Pinpoint the cell where the given text exists, returning its (x, y) midpoint coordinate. 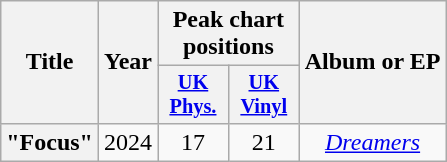
UKVinyl (264, 95)
"Focus" (50, 142)
17 (194, 142)
21 (264, 142)
Peak chart positions (229, 34)
Dreamers (372, 142)
2024 (128, 142)
Year (128, 62)
UKPhys. (194, 95)
Album or EP (372, 62)
Title (50, 62)
